Return the (x, y) coordinate for the center point of the cell that contains the specified text.  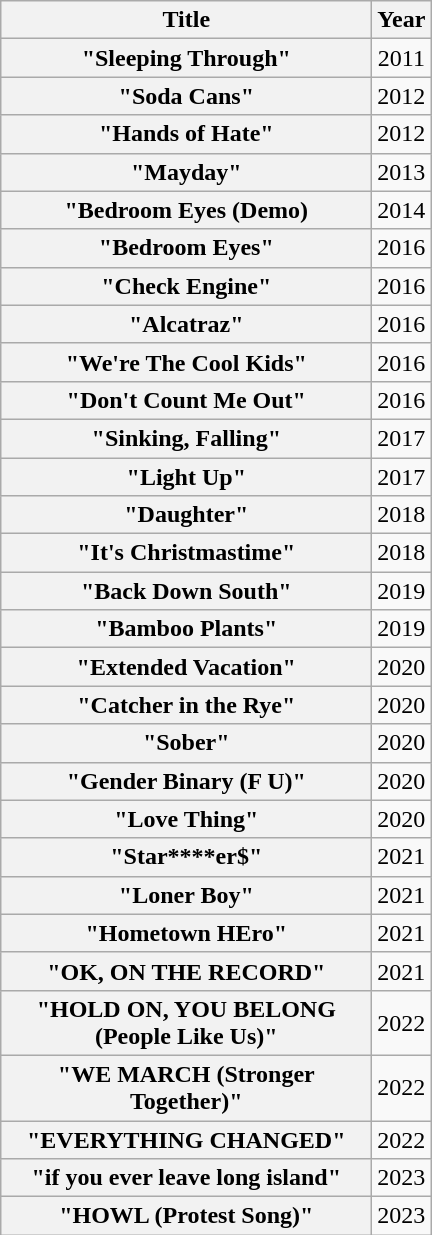
2014 (402, 210)
"Extended Vacation" (186, 667)
"Bedroom Eyes (Demo) (186, 210)
"Don't Count Me Out" (186, 400)
"Light Up" (186, 477)
"Gender Binary (F U)" (186, 781)
"Soda Cans" (186, 96)
"Hometown HEro" (186, 933)
"Hands of Hate" (186, 134)
"Bamboo Plants" (186, 629)
"Mayday" (186, 172)
"Catcher in the Rye" (186, 705)
"Back Down South" (186, 591)
"Sinking, Falling" (186, 438)
2011 (402, 58)
"Bedroom Eyes" (186, 248)
"Love Thing" (186, 819)
"Star****er$" (186, 857)
"We're The Cool Kids" (186, 362)
"if you ever leave long island" (186, 1178)
"WE MARCH (Stronger Together)" (186, 1088)
"EVERYTHING CHANGED" (186, 1139)
"Sober" (186, 743)
"It's Christmastime" (186, 553)
2013 (402, 172)
"Sleeping Through" (186, 58)
"Check Engine" (186, 286)
Year (402, 20)
"Loner Boy" (186, 895)
"Alcatraz" (186, 324)
"HOLD ON, YOU BELONG (People Like Us)" (186, 1022)
"Daughter" (186, 515)
"HOWL (Protest Song)" (186, 1216)
Title (186, 20)
"OK, ON THE RECORD" (186, 971)
